Scan for the cell matching the given text and deliver its (x, y) coordinate at center. 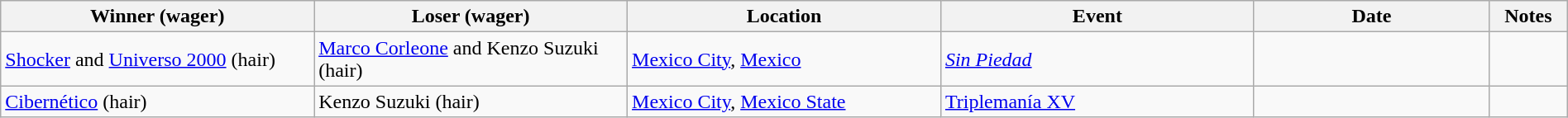
Mexico City, Mexico State (784, 101)
Sin Piedad (1097, 59)
Mexico City, Mexico (784, 59)
Event (1097, 17)
Date (1371, 17)
Triplemanía XV (1097, 101)
Marco Corleone and Kenzo Suzuki (hair) (471, 59)
Loser (wager) (471, 17)
Kenzo Suzuki (hair) (471, 101)
Winner (wager) (157, 17)
Notes (1528, 17)
Location (784, 17)
Cibernético (hair) (157, 101)
Shocker and Universo 2000 (hair) (157, 59)
